Return the (x, y) coordinate for the center point of the cell that contains the specified text.  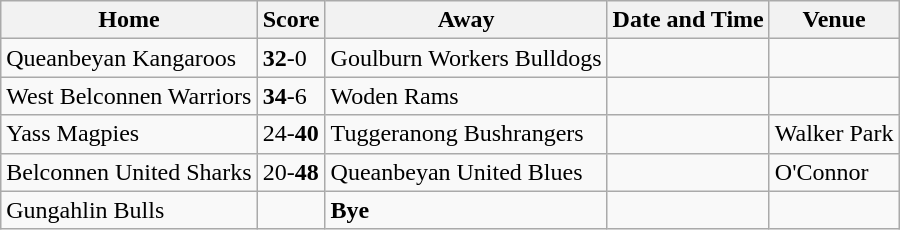
Gungahlin Bulls (129, 210)
24-40 (291, 134)
West Belconnen Warriors (129, 96)
Queanbeyan United Blues (466, 172)
20-48 (291, 172)
34-6 (291, 96)
Bye (466, 210)
Woden Rams (466, 96)
Venue (834, 20)
Queanbeyan Kangaroos (129, 58)
O'Connor (834, 172)
Goulburn Workers Bulldogs (466, 58)
Tuggeranong Bushrangers (466, 134)
Score (291, 20)
Away (466, 20)
Walker Park (834, 134)
Belconnen United Sharks (129, 172)
32-0 (291, 58)
Home (129, 20)
Date and Time (688, 20)
Yass Magpies (129, 134)
